Find where the given text appears and provide that cell's center as (x, y) coordinate. 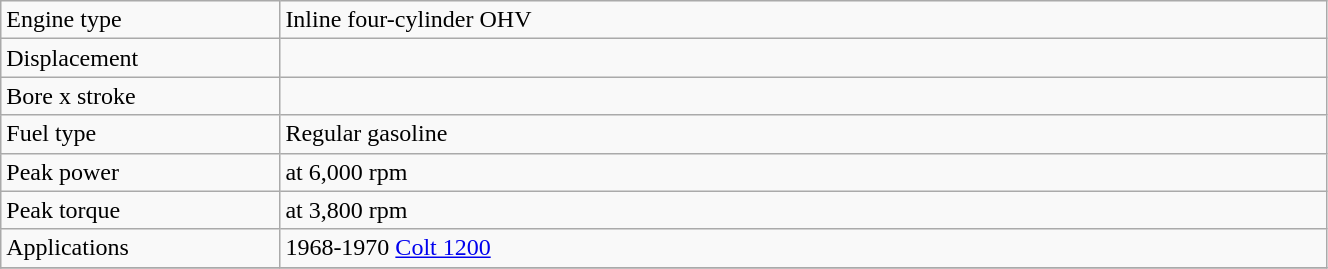
Displacement (140, 58)
Applications (140, 248)
Inline four-cylinder OHV (804, 20)
at 3,800 rpm (804, 210)
Peak torque (140, 210)
Engine type (140, 20)
1968-1970 Colt 1200 (804, 248)
Peak power (140, 172)
at 6,000 rpm (804, 172)
Bore x stroke (140, 96)
Regular gasoline (804, 134)
Fuel type (140, 134)
